From the cell containing the given text, extract its center point as [X, Y] coordinate. 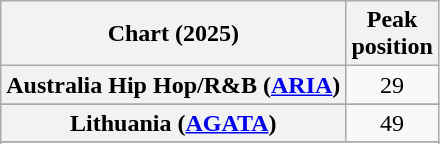
49 [392, 123]
29 [392, 85]
Lithuania (AGATA) [174, 123]
Peakposition [392, 34]
Chart (2025) [174, 34]
Australia Hip Hop/R&B (ARIA) [174, 85]
